From the cell containing the given text, extract its center point as [x, y] coordinate. 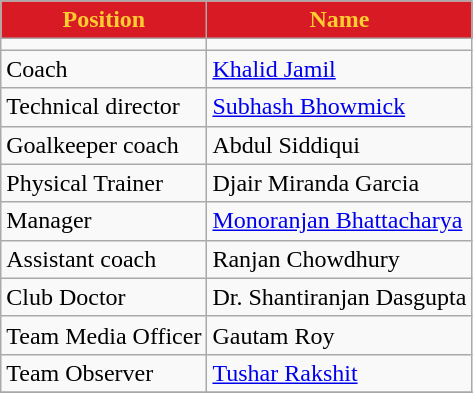
Coach [104, 69]
Name [340, 20]
Djair Miranda Garcia [340, 183]
Goalkeeper coach [104, 145]
Team Observer [104, 373]
Ranjan Chowdhury [340, 259]
Physical Trainer [104, 183]
Manager [104, 221]
Position [104, 20]
Gautam Roy [340, 335]
Assistant coach [104, 259]
Abdul Siddiqui [340, 145]
Technical director [104, 107]
Khalid Jamil [340, 69]
Tushar Rakshit [340, 373]
Dr. Shantiranjan Dasgupta [340, 297]
Team Media Officer [104, 335]
Monoranjan Bhattacharya [340, 221]
Subhash Bhowmick [340, 107]
Club Doctor [104, 297]
